Locate the cell with the specified text and output its [x, y] center coordinate. 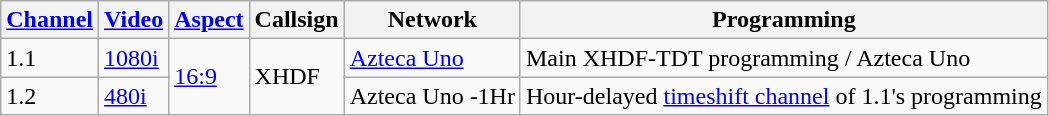
16:9 [209, 77]
1080i [134, 58]
Main XHDF-TDT programming / Azteca Uno [784, 58]
1.2 [50, 96]
Aspect [209, 20]
Programming [784, 20]
Video [134, 20]
480i [134, 96]
Network [432, 20]
Channel [50, 20]
Azteca Uno [432, 58]
1.1 [50, 58]
Callsign [296, 20]
Hour-delayed timeshift channel of 1.1's programming [784, 96]
XHDF [296, 77]
Azteca Uno -1Hr [432, 96]
